Output the [x, y] coordinate of the center of the cell containing the given text.  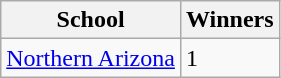
School [91, 20]
1 [230, 58]
Winners [230, 20]
Northern Arizona [91, 58]
